Return (x, y) of the center of cell containing provided text 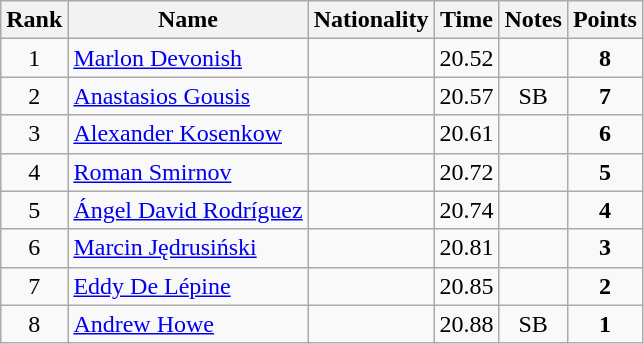
20.81 (466, 248)
Nationality (371, 20)
Eddy De Lépine (188, 286)
Notes (533, 20)
Time (466, 20)
Ángel David Rodríguez (188, 210)
Rank (34, 20)
Points (604, 20)
Marlon Devonish (188, 58)
Marcin Jędrusiński (188, 248)
Name (188, 20)
Anastasios Gousis (188, 96)
20.72 (466, 172)
Roman Smirnov (188, 172)
Alexander Kosenkow (188, 134)
20.52 (466, 58)
Andrew Howe (188, 324)
20.85 (466, 286)
20.61 (466, 134)
20.57 (466, 96)
20.88 (466, 324)
20.74 (466, 210)
